Return the [x, y] coordinate for the center point of the cell that contains the specified text.  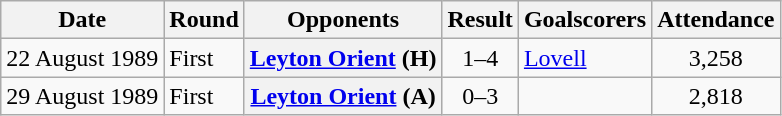
Result [480, 20]
3,258 [716, 58]
2,818 [716, 96]
Goalscorers [584, 20]
Leyton Orient (H) [343, 58]
Attendance [716, 20]
1–4 [480, 58]
Opponents [343, 20]
Lovell [584, 58]
0–3 [480, 96]
Round [204, 20]
22 August 1989 [82, 58]
Leyton Orient (A) [343, 96]
Date [82, 20]
29 August 1989 [82, 96]
